Find where the given text appears and provide that cell's center as [X, Y] coordinate. 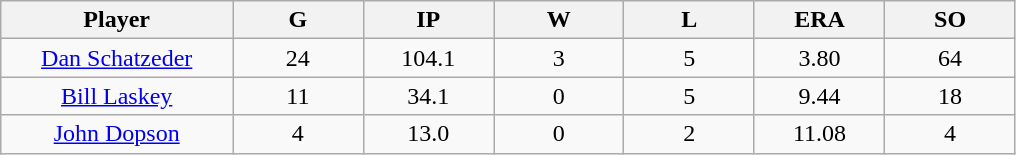
Dan Schatzeder [117, 58]
IP [428, 20]
Bill Laskey [117, 96]
13.0 [428, 134]
3 [559, 58]
11.08 [819, 134]
W [559, 20]
34.1 [428, 96]
24 [298, 58]
L [689, 20]
9.44 [819, 96]
ERA [819, 20]
11 [298, 96]
18 [950, 96]
3.80 [819, 58]
2 [689, 134]
John Dopson [117, 134]
64 [950, 58]
G [298, 20]
104.1 [428, 58]
SO [950, 20]
Player [117, 20]
